Provide the (X, Y) coordinate of the cell's center where the given text is located.  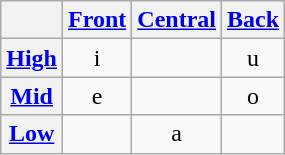
o (254, 96)
Mid (32, 96)
Back (254, 20)
u (254, 58)
a (177, 134)
High (32, 58)
e (98, 96)
Low (32, 134)
Front (98, 20)
Central (177, 20)
i (98, 58)
